Find where the given text appears and provide that cell's center as (X, Y) coordinate. 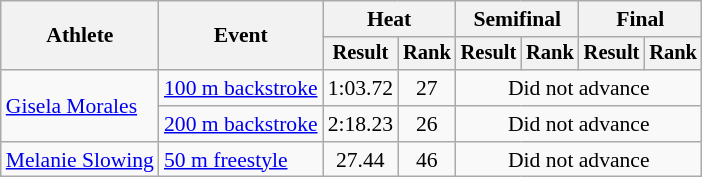
Gisela Morales (80, 106)
2:18.23 (360, 124)
Final (640, 19)
26 (427, 124)
200 m backstroke (241, 124)
1:03.72 (360, 88)
100 m backstroke (241, 88)
Semifinal (518, 19)
Event (241, 36)
Athlete (80, 36)
27 (427, 88)
Heat (390, 19)
